Return [x, y] of the center of cell containing provided text 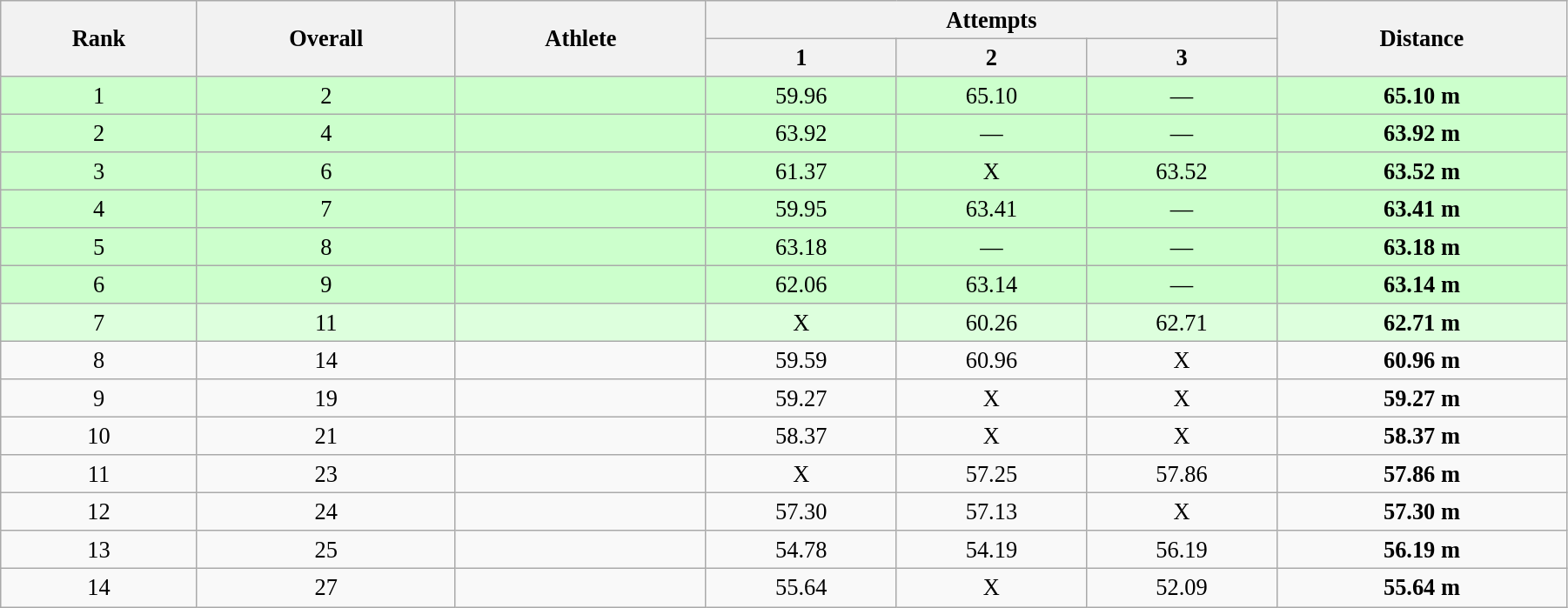
21 [325, 436]
65.10 [992, 95]
23 [325, 474]
24 [325, 511]
59.96 [801, 95]
Athlete [580, 38]
Rank [99, 38]
54.19 [992, 550]
56.19 [1182, 550]
57.30 m [1422, 511]
59.27 [801, 398]
Overall [325, 38]
59.27 m [1422, 398]
60.96 m [1422, 360]
12 [99, 511]
58.37 m [1422, 436]
62.06 [801, 284]
60.26 [992, 323]
63.41 m [1422, 209]
62.71 [1182, 323]
63.92 m [1422, 133]
13 [99, 550]
Distance [1422, 38]
57.13 [992, 511]
57.86 m [1422, 474]
57.25 [992, 474]
19 [325, 398]
5 [99, 247]
63.14 m [1422, 284]
63.52 [1182, 171]
63.92 [801, 133]
63.18 m [1422, 247]
63.41 [992, 209]
54.78 [801, 550]
57.30 [801, 511]
63.14 [992, 284]
59.59 [801, 360]
57.86 [1182, 474]
60.96 [992, 360]
56.19 m [1422, 550]
55.64 [801, 588]
63.52 m [1422, 171]
27 [325, 588]
52.09 [1182, 588]
10 [99, 436]
59.95 [801, 209]
58.37 [801, 436]
25 [325, 550]
62.71 m [1422, 323]
Attempts [991, 19]
55.64 m [1422, 588]
63.18 [801, 247]
61.37 [801, 171]
65.10 m [1422, 95]
